Detect which cell encompasses the target text, then output its [X, Y] center coordinate. 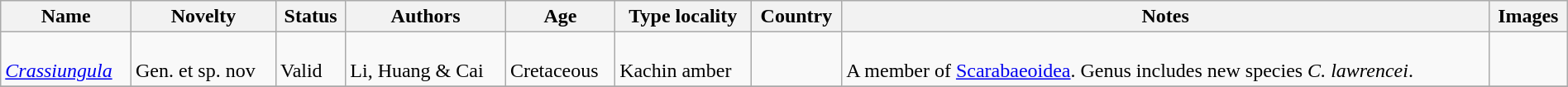
Novelty [203, 17]
Cretaceous [560, 60]
Kachin amber [683, 60]
Age [560, 17]
A member of Scarabaeoidea. Genus includes new species C. lawrencei. [1166, 60]
Type locality [683, 17]
Li, Huang & Cai [426, 60]
Images [1528, 17]
Notes [1166, 17]
Status [310, 17]
Country [796, 17]
Authors [426, 17]
Valid [310, 60]
Name [66, 17]
Gen. et sp. nov [203, 60]
Crassiungula [66, 60]
